Find where the given text appears and provide that cell's center as [X, Y] coordinate. 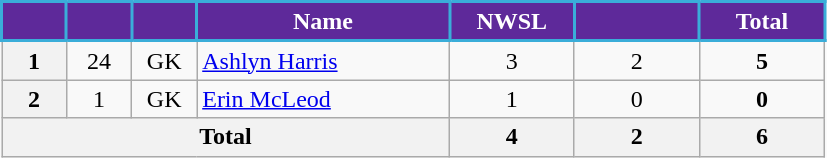
Erin McLeod [324, 99]
Ashlyn Harris [324, 60]
4 [512, 137]
24 [100, 60]
Name [324, 22]
5 [762, 60]
NWSL [512, 22]
6 [762, 137]
3 [512, 60]
